Return the (x, y) coordinate for the center point of the cell that contains the specified text.  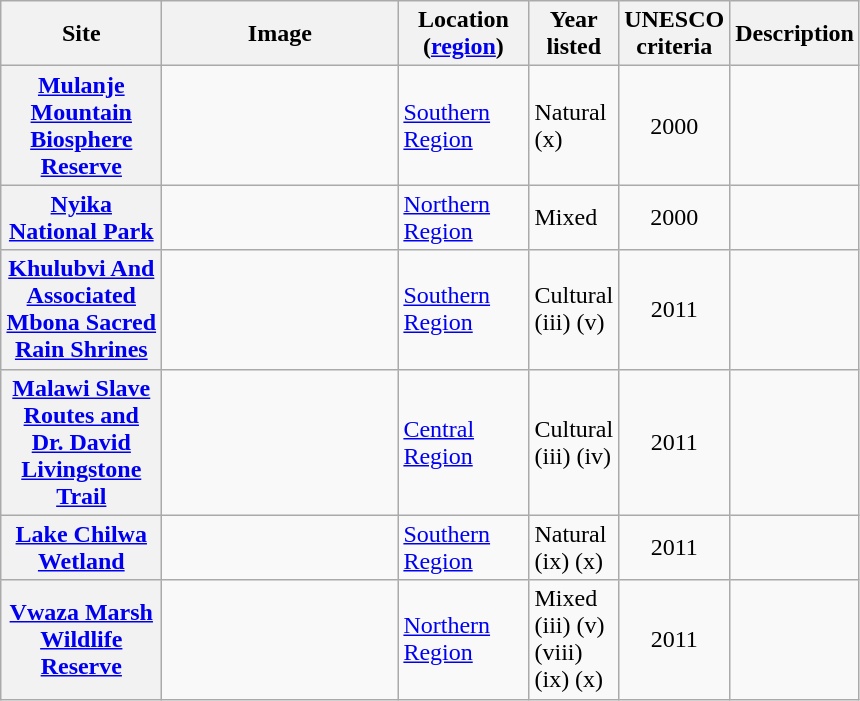
Mulanje Mountain Biosphere Reserve (82, 126)
UNESCO criteria (674, 34)
Khulubvi And Associated Mbona Sacred Rain Shrines (82, 310)
Natural (ix) (x) (574, 548)
Nyika National Park (82, 218)
Mixed (574, 218)
Natural (x) (574, 126)
Vwaza Marsh Wildlife Reserve (82, 640)
Site (82, 34)
Mixed (iii) (v) (viii) (ix) (x) (574, 640)
Cultural (iii) (iv) (574, 442)
Central Region (464, 442)
Year listed (574, 34)
Lake Chilwa Wetland (82, 548)
Location (region) (464, 34)
Malawi Slave Routes and Dr. David Livingstone Trail (82, 442)
Cultural (iii) (v) (574, 310)
Description (795, 34)
Image (280, 34)
